Provide the [X, Y] coordinate of the cell's center where the given text is located.  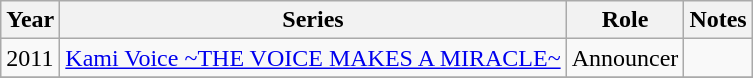
Announcer [625, 58]
Kami Voice ~THE VOICE MAKES A MIRACLE~ [313, 58]
Series [313, 20]
2011 [30, 58]
Role [625, 20]
Year [30, 20]
Notes [718, 20]
